Determine the [X, Y] coordinate at the center of the cell enclosing the given text.  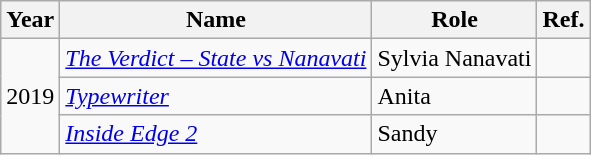
2019 [30, 96]
Typewriter [216, 96]
Name [216, 20]
Ref. [564, 20]
Inside Edge 2 [216, 134]
Sandy [454, 134]
Sylvia Nanavati [454, 58]
Year [30, 20]
Anita [454, 96]
Role [454, 20]
The Verdict – State vs Nanavati [216, 58]
